Determine the [X, Y] coordinate at the center of the cell enclosing the given text.  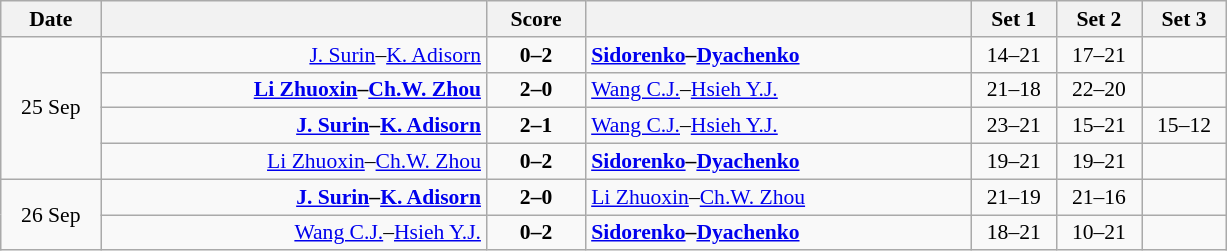
21–16 [1098, 197]
2–1 [536, 126]
22–20 [1098, 90]
14–21 [1014, 55]
25 Sep [51, 108]
15–12 [1184, 126]
Set 2 [1098, 19]
26 Sep [51, 214]
Date [51, 19]
21–19 [1014, 197]
15–21 [1098, 126]
Score [536, 19]
Set 1 [1014, 19]
17–21 [1098, 55]
10–21 [1098, 233]
Set 3 [1184, 19]
21–18 [1014, 90]
23–21 [1014, 126]
18–21 [1014, 233]
